Determine the (X, Y) coordinate at the center of the cell enclosing the given text.  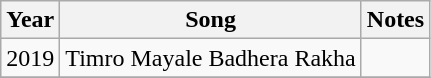
Song (210, 20)
Notes (395, 20)
Timro Mayale Badhera Rakha (210, 58)
2019 (30, 58)
Year (30, 20)
